Output the [X, Y] coordinate of the center of the cell containing the given text.  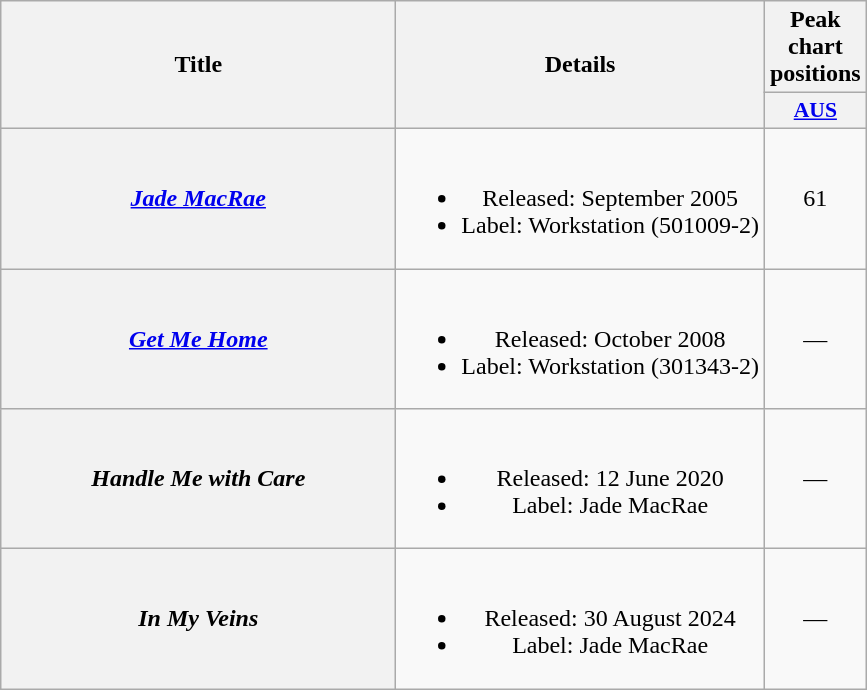
Released: October 2008Label: Workstation (301343-2) [580, 338]
Released: 12 June 2020Label: Jade MacRae [580, 479]
61 [815, 198]
Get Me Home [198, 338]
Details [580, 65]
AUS [815, 111]
Released: 30 August 2024Label: Jade MacRae [580, 619]
Title [198, 65]
In My Veins [198, 619]
Peak chart positions [815, 47]
Released: September 2005Label: Workstation (501009-2) [580, 198]
Jade MacRae [198, 198]
Handle Me with Care [198, 479]
